Determine the (x, y) coordinate at the center of the cell enclosing the given text.  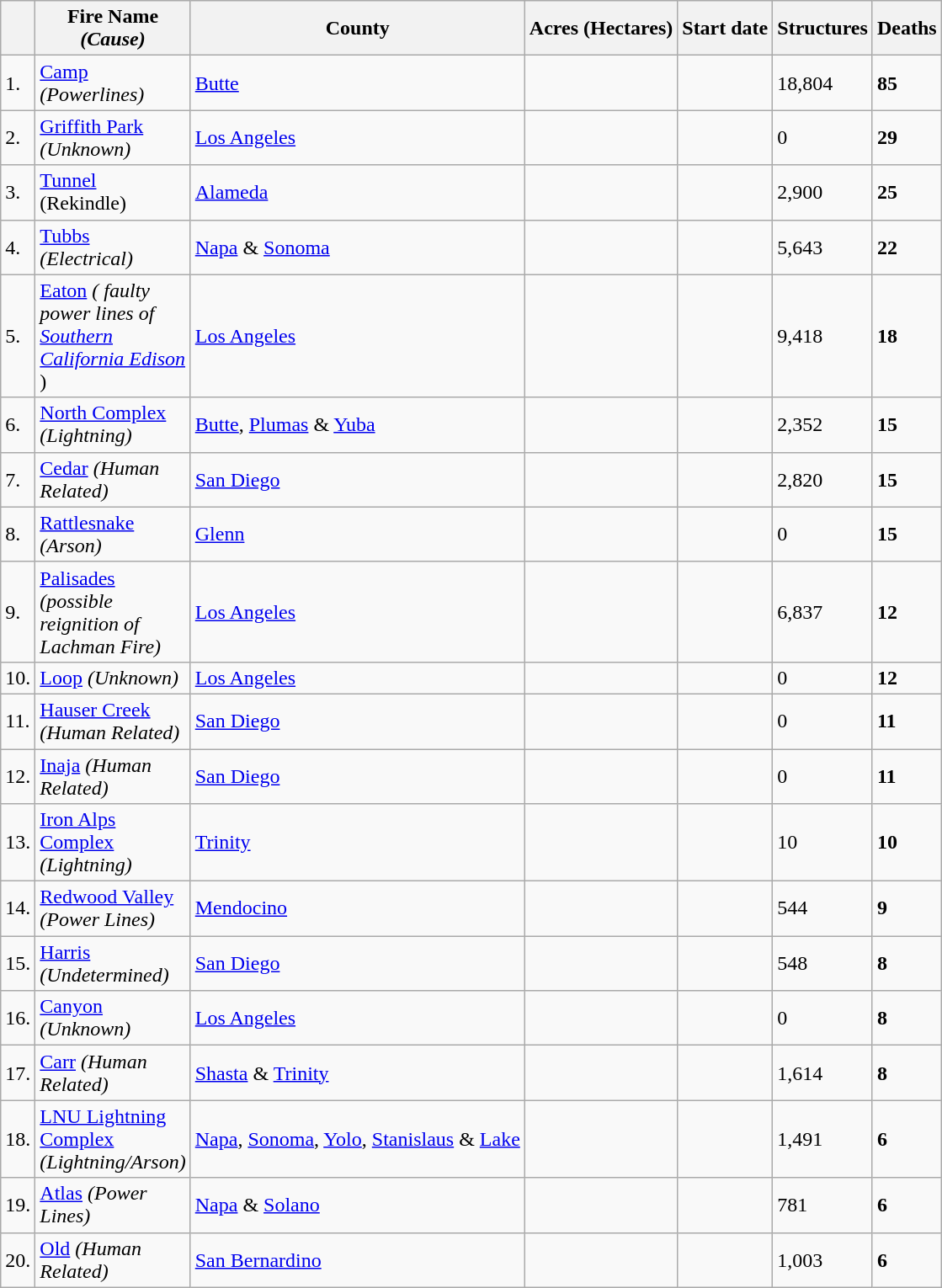
Inaja (Human Related) (113, 776)
12. (19, 776)
Tubbs (Electrical) (113, 247)
781 (823, 1206)
1,614 (823, 1072)
16. (19, 1019)
Eaton ( faulty power lines of Southern California Edison) (113, 336)
Tunnel (Rekindle) (113, 192)
Alameda (357, 192)
Butte, Plumas & Yuba (357, 424)
Atlas (Power Lines) (113, 1206)
25 (907, 192)
19. (19, 1206)
1,491 (823, 1139)
Palisades (possible reignition of Lachman Fire) (113, 611)
County (357, 29)
4. (19, 247)
Structures (823, 29)
Napa & Solano (357, 1206)
11. (19, 721)
9,418 (823, 336)
Fire Name (Cause) (113, 29)
17. (19, 1072)
2. (19, 138)
14. (19, 909)
5,643 (823, 247)
13. (19, 843)
Napa, Sonoma, Yolo, Stanislaus & Lake (357, 1139)
Mendocino (357, 909)
Canyon (Unknown) (113, 1019)
20. (19, 1259)
Old (Human Related) (113, 1259)
Glenn (357, 534)
Cedar (Human Related) (113, 480)
Start date (726, 29)
85 (907, 82)
22 (907, 247)
2,900 (823, 192)
2,352 (823, 424)
LNU Lightning Complex (Lightning/Arson) (113, 1139)
Loop (Unknown) (113, 678)
Rattlesnake (Arson) (113, 534)
Iron Alps Complex (Lightning) (113, 843)
10. (19, 678)
Griffith Park (Unknown) (113, 138)
North Complex (Lightning) (113, 424)
9 (907, 909)
Shasta & Trinity (357, 1072)
548 (823, 963)
3. (19, 192)
1,003 (823, 1259)
18,804 (823, 82)
18. (19, 1139)
Napa & Sonoma (357, 247)
8. (19, 534)
Trinity (357, 843)
2,820 (823, 480)
Redwood Valley (Power Lines) (113, 909)
9. (19, 611)
15. (19, 963)
5. (19, 336)
1. (19, 82)
Butte (357, 82)
29 (907, 138)
Deaths (907, 29)
Harris (Undetermined) (113, 963)
6. (19, 424)
Hauser Creek (Human Related) (113, 721)
7. (19, 480)
544 (823, 909)
18 (907, 336)
Acres (Hectares) (601, 29)
Carr (Human Related) (113, 1072)
6,837 (823, 611)
San Bernardino (357, 1259)
Camp (Powerlines) (113, 82)
